Provide the (X, Y) coordinate of the cell's center where the given text is located.  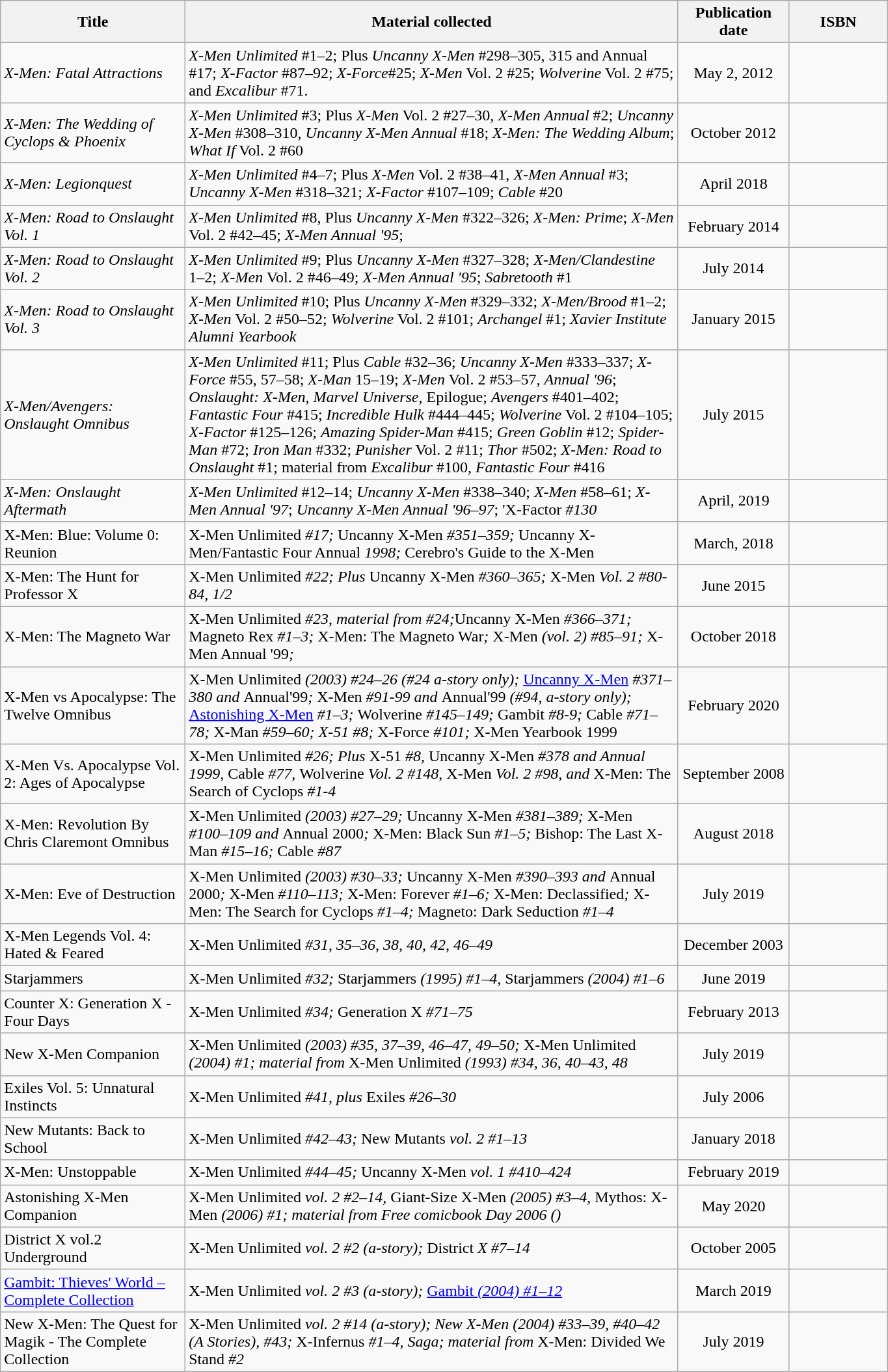
Title (93, 22)
August 2018 (734, 834)
Exiles Vol. 5: Unnatural Instincts (93, 1097)
October 2005 (734, 1248)
March 2019 (734, 1291)
X-Men Unlimited vol. 2 #2 (a-story); District X #7–14 (432, 1248)
February 2014 (734, 226)
February 2019 (734, 1172)
Starjammers (93, 978)
October 2018 (734, 636)
January 2018 (734, 1138)
X-Men Vs. Apocalypse Vol. 2: Ages of Apocalypse (93, 774)
X-Men Unlimited #17; Uncanny X-Men #351–359; Uncanny X-Men/Fantastic Four Annual 1998; Cerebro's Guide to the X-Men (432, 543)
X-Men Unlimited #42–43; New Mutants vol. 2 #1–13 (432, 1138)
X-Men: Road to Onslaught Vol. 1 (93, 226)
January 2015 (734, 319)
District X vol.2 Underground (93, 1248)
X-Men Unlimited #12–14; Uncanny X-Men #338–340; X-Men #58–61; X-Men Annual '97; Uncanny X-Men Annual '96–97; 'X-Factor #130 (432, 501)
X-Men Unlimited #23, material from #24;Uncanny X-Men #366–371; Magneto Rex #1–3; X-Men: The Magneto War; X-Men (vol. 2) #85–91; X-Men Annual '99; (432, 636)
X-Men Unlimited #8, Plus Uncanny X-Men #322–326; X-Men: Prime; X-Men Vol. 2 #42–45; X-Men Annual '95; (432, 226)
April 2018 (734, 183)
X-Men/Avengers: Onslaught Omnibus (93, 414)
X-Men: The Magneto War (93, 636)
X-Men Unlimited #44–45; Uncanny X-Men vol. 1 #410–424 (432, 1172)
March, 2018 (734, 543)
X-Men vs Apocalypse: The Twelve Omnibus (93, 705)
Gambit: Thieves' World – Complete Collection (93, 1291)
X-Men Unlimited #22; Plus Uncanny X-Men #360–365; X-Men Vol. 2 #80-84, 1/2 (432, 585)
May 2, 2012 (734, 73)
X-Men: Fatal Attractions (93, 73)
X-Men: The Hunt for Professor X (93, 585)
X-Men Unlimited #4–7; Plus X-Men Vol. 2 #38–41, X-Men Annual #3; Uncanny X-Men #318–321; X-Factor #107–109; Cable #20 (432, 183)
February 2013 (734, 1012)
Astonishing X-Men Companion (93, 1206)
September 2008 (734, 774)
X-Men Unlimited #9; Plus Uncanny X-Men #327–328; X-Men/Clandestine 1–2; X-Men Vol. 2 #46–49; X-Men Annual '95; Sabretooth #1 (432, 268)
Material collected (432, 22)
Counter X: Generation X - Four Days (93, 1012)
New X-Men: The Quest for Magik - The Complete Collection (93, 1341)
New Mutants: Back to School (93, 1138)
X-Men Unlimited (2003) #35, 37–39, 46–47, 49–50; X-Men Unlimited (2004) #1; material from X-Men Unlimited (1993) #34, 36, 40–43, 48 (432, 1054)
June 2019 (734, 978)
July 2015 (734, 414)
New X-Men Companion (93, 1054)
X-Men: Blue: Volume 0: Reunion (93, 543)
X-Men Unlimited #34; Generation X #71–75 (432, 1012)
X-Men Unlimited #32; Starjammers (1995) #1–4, Starjammers (2004) #1–6 (432, 978)
April, 2019 (734, 501)
X-Men Unlimited vol. 2 #3 (a-story); Gambit (2004) #1–12 (432, 1291)
X-Men: The Wedding of Cyclops & Phoenix (93, 133)
October 2012 (734, 133)
X-Men Unlimited vol. 2 #2–14, Giant-Size X-Men (2005) #3–4, Mythos: X-Men (2006) #1; material from Free comicbook Day 2006 () (432, 1206)
February 2020 (734, 705)
X-Men: Road to Onslaught Vol. 2 (93, 268)
July 2014 (734, 268)
X-Men: Onslaught Aftermath (93, 501)
X-Men: Revolution By Chris Claremont Omnibus (93, 834)
X-Men: Legionquest (93, 183)
X-Men Legends Vol. 4: Hated & Feared (93, 945)
X-Men Unlimited #41, plus Exiles #26–30 (432, 1097)
May 2020 (734, 1206)
X-Men: Eve of Destruction (93, 894)
July 2006 (734, 1097)
ISBN (839, 22)
December 2003 (734, 945)
X-Men: Road to Onslaught Vol. 3 (93, 319)
June 2015 (734, 585)
X-Men: Unstoppable (93, 1172)
X-Men Unlimited #31, 35–36, 38, 40, 42, 46–49 (432, 945)
Publication date (734, 22)
